Scan for the cell matching the given text and deliver its (x, y) coordinate at center. 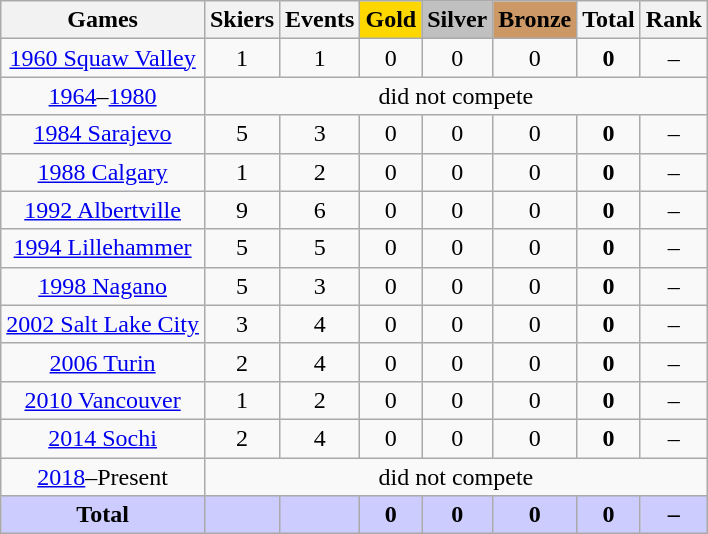
Skiers (242, 20)
1994 Lillehammer (103, 248)
1984 Sarajevo (103, 134)
2018–Present (103, 477)
6 (320, 210)
2002 Salt Lake City (103, 324)
9 (242, 210)
1960 Squaw Valley (103, 58)
Rank (674, 20)
Gold (391, 20)
1964–1980 (103, 96)
2006 Turin (103, 362)
Silver (458, 20)
Games (103, 20)
2010 Vancouver (103, 400)
1988 Calgary (103, 172)
1992 Albertville (103, 210)
Events (320, 20)
1998 Nagano (103, 286)
2014 Sochi (103, 438)
Bronze (535, 20)
